Provide the [X, Y] coordinate of the cell's center where the given text is located.  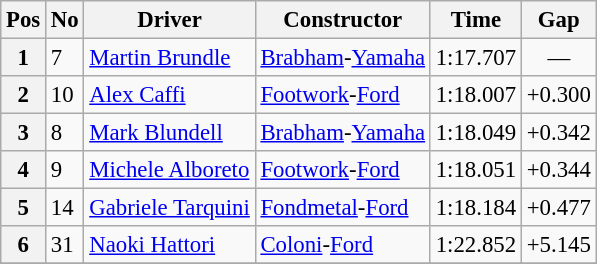
+0.300 [558, 95]
6 [24, 245]
4 [24, 170]
— [558, 58]
9 [65, 170]
5 [24, 208]
1:18.007 [476, 95]
No [65, 20]
Mark Blundell [170, 133]
Alex Caffi [170, 95]
Fondmetal-Ford [342, 208]
+0.477 [558, 208]
Naoki Hattori [170, 245]
Constructor [342, 20]
+0.342 [558, 133]
+5.145 [558, 245]
10 [65, 95]
7 [65, 58]
Gabriele Tarquini [170, 208]
Martin Brundle [170, 58]
1:18.184 [476, 208]
1 [24, 58]
Gap [558, 20]
Time [476, 20]
Pos [24, 20]
Driver [170, 20]
14 [65, 208]
3 [24, 133]
Coloni-Ford [342, 245]
1:17.707 [476, 58]
1:18.051 [476, 170]
Michele Alboreto [170, 170]
31 [65, 245]
1:18.049 [476, 133]
2 [24, 95]
+0.344 [558, 170]
1:22.852 [476, 245]
8 [65, 133]
